Detect which cell encompasses the target text, then output its [X, Y] center coordinate. 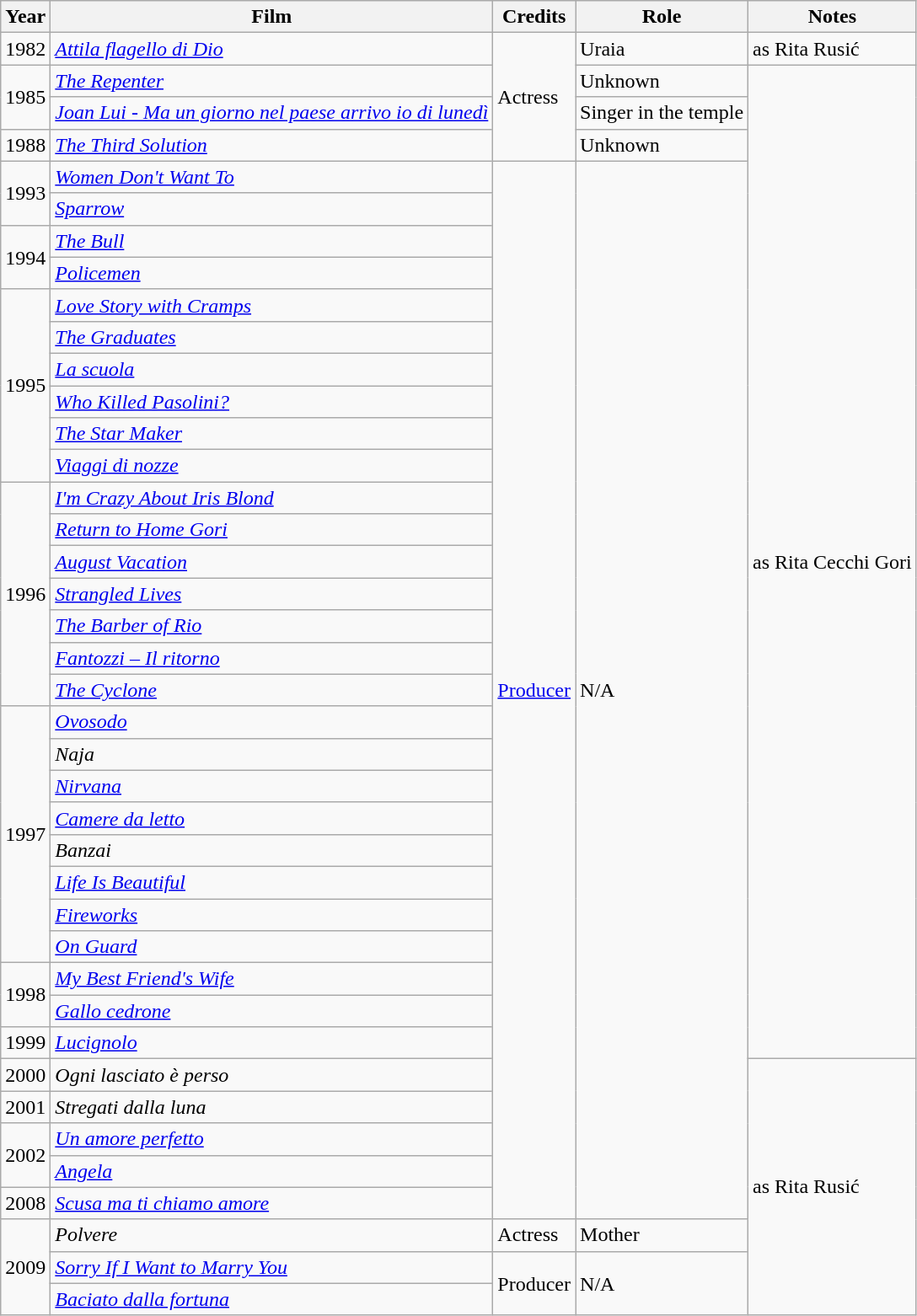
Polvere [271, 1235]
Life Is Beautiful [271, 882]
Strangled Lives [271, 594]
Year [25, 17]
Return to Home Gori [271, 530]
Policemen [271, 273]
Gallo cedrone [271, 1011]
La scuola [271, 369]
Singer in the temple [662, 113]
Mother [662, 1235]
I'm Crazy About Iris Blond [271, 498]
The Repenter [271, 81]
Women Don't Want To [271, 177]
Sorry If I Want to Marry You [271, 1267]
1997 [25, 834]
The Bull [271, 241]
The Barber of Rio [271, 626]
On Guard [271, 947]
Sparrow [271, 209]
2000 [25, 1075]
Camere da letto [271, 818]
Scusa ma ti chiamo amore [271, 1203]
Who Killed Pasolini? [271, 402]
2002 [25, 1155]
2008 [25, 1203]
1998 [25, 995]
1985 [25, 97]
1999 [25, 1043]
Viaggi di nozze [271, 466]
The Third Solution [271, 145]
My Best Friend's Wife [271, 979]
Role [662, 17]
Credits [534, 17]
The Cyclone [271, 690]
1996 [25, 594]
Love Story with Cramps [271, 305]
1988 [25, 145]
2001 [25, 1107]
Attila flagello di Dio [271, 49]
1982 [25, 49]
Angela [271, 1171]
Lucignolo [271, 1043]
Joan Lui - Ma un giorno nel paese arrivo io di lunedì [271, 113]
Naja [271, 754]
Fantozzi – Il ritorno [271, 658]
Un amore perfetto [271, 1139]
1993 [25, 193]
Baciato dalla fortuna [271, 1299]
Banzai [271, 850]
August Vacation [271, 562]
as Rita Cecchi Gori [833, 562]
2009 [25, 1267]
Ovosodo [271, 722]
Film [271, 17]
Notes [833, 17]
Uraia [662, 49]
1995 [25, 385]
The Graduates [271, 337]
1994 [25, 257]
Ogni lasciato è perso [271, 1075]
Stregati dalla luna [271, 1107]
The Star Maker [271, 434]
Fireworks [271, 914]
Nirvana [271, 786]
